From the cell containing the given text, extract its center point as [X, Y] coordinate. 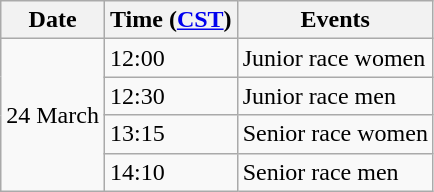
Time (CST) [170, 20]
14:10 [170, 172]
12:00 [170, 58]
Senior race men [335, 172]
Senior race women [335, 134]
13:15 [170, 134]
Events [335, 20]
12:30 [170, 96]
24 March [53, 115]
Junior race men [335, 96]
Junior race women [335, 58]
Date [53, 20]
